Find where the given text appears and provide that cell's center as [x, y] coordinate. 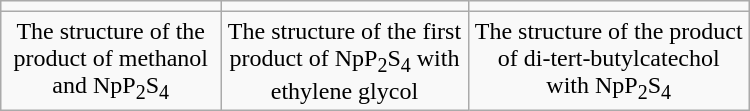
The structure of the product of methanol and NpP2S4 [111, 61]
The structure of the product of di-tert-butylcatechol with NpP2S4 [608, 61]
The structure of the first product of NpP2S4 with ethylene glycol [344, 61]
